Output the [x, y] coordinate of the center of the cell containing the given text.  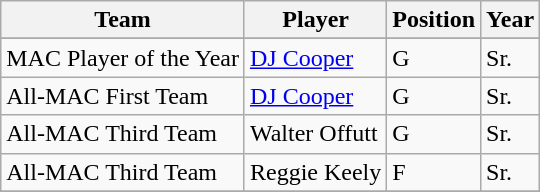
Year [510, 20]
MAC Player of the Year [123, 58]
Walter Offutt [315, 134]
Reggie Keely [315, 172]
F [434, 172]
Team [123, 20]
All-MAC First Team [123, 96]
Position [434, 20]
Player [315, 20]
